Detect which cell encompasses the target text, then output its (X, Y) center coordinate. 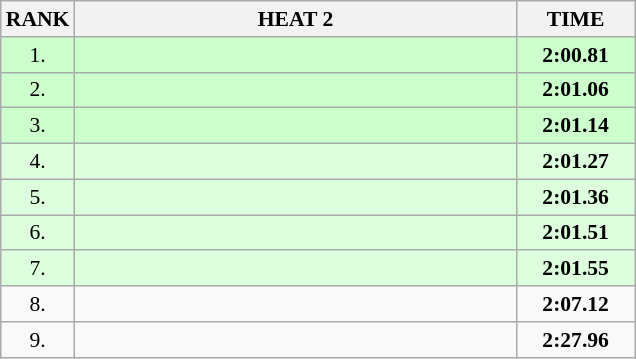
2:00.81 (576, 55)
2:01.51 (576, 233)
2. (38, 90)
2:01.36 (576, 197)
1. (38, 55)
6. (38, 233)
8. (38, 304)
4. (38, 162)
9. (38, 340)
2:07.12 (576, 304)
RANK (38, 19)
3. (38, 126)
2:27.96 (576, 340)
HEAT 2 (295, 19)
7. (38, 269)
2:01.55 (576, 269)
TIME (576, 19)
2:01.06 (576, 90)
5. (38, 197)
2:01.14 (576, 126)
2:01.27 (576, 162)
